For the text-containing cell, return its midpoint in (X, Y) coordinate format. 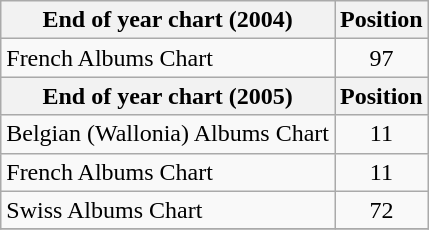
97 (381, 58)
Belgian (Wallonia) Albums Chart (168, 134)
End of year chart (2004) (168, 20)
Swiss Albums Chart (168, 210)
End of year chart (2005) (168, 96)
72 (381, 210)
